Return (x, y) of the center of cell containing provided text 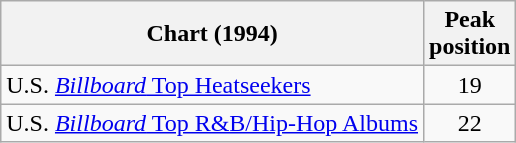
22 (470, 123)
Chart (1994) (212, 34)
Peakposition (470, 34)
19 (470, 85)
U.S. Billboard Top R&B/Hip-Hop Albums (212, 123)
U.S. Billboard Top Heatseekers (212, 85)
